Output the [X, Y] coordinate of the center of the cell containing the given text.  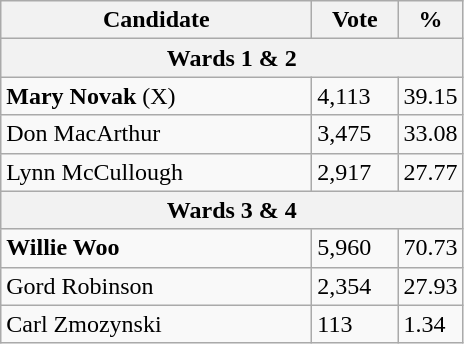
Candidate [156, 20]
Willie Woo [156, 248]
Wards 1 & 2 [232, 58]
33.08 [430, 134]
Wards 3 & 4 [232, 210]
4,113 [355, 96]
70.73 [430, 248]
Lynn McCullough [156, 172]
Carl Zmozynski [156, 324]
Don MacArthur [156, 134]
113 [355, 324]
2,354 [355, 286]
39.15 [430, 96]
3,475 [355, 134]
27.93 [430, 286]
1.34 [430, 324]
27.77 [430, 172]
Vote [355, 20]
2,917 [355, 172]
% [430, 20]
Mary Novak (X) [156, 96]
Gord Robinson [156, 286]
5,960 [355, 248]
